Search for the cell housing the specified text and yield its (X, Y) center coordinate. 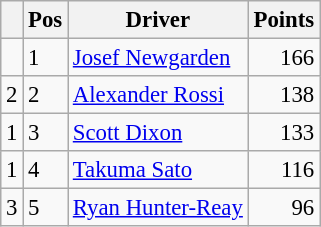
133 (284, 133)
Scott Dixon (158, 133)
Ryan Hunter-Reay (158, 208)
Pos (46, 20)
Points (284, 20)
Josef Newgarden (158, 58)
96 (284, 208)
4 (46, 170)
138 (284, 95)
5 (46, 208)
Driver (158, 20)
116 (284, 170)
Takuma Sato (158, 170)
Alexander Rossi (158, 95)
166 (284, 58)
